Locate the cell with the specified text and output its (X, Y) center coordinate. 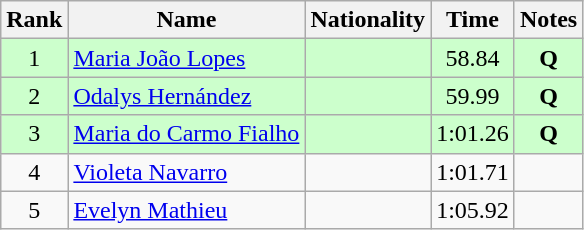
Rank (34, 20)
4 (34, 172)
Maria do Carmo Fialho (186, 134)
58.84 (473, 58)
1 (34, 58)
3 (34, 134)
1:05.92 (473, 210)
Evelyn Mathieu (186, 210)
1:01.71 (473, 172)
Violeta Navarro (186, 172)
Odalys Hernández (186, 96)
Time (473, 20)
2 (34, 96)
1:01.26 (473, 134)
Notes (548, 20)
Nationality (368, 20)
Maria João Lopes (186, 58)
5 (34, 210)
59.99 (473, 96)
Name (186, 20)
